Identify which cell holds the provided text, then report its [X, Y] central coordinate. 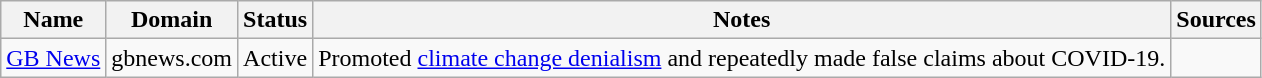
Active [276, 58]
Promoted climate change denialism and repeatedly made false claims about COVID-19. [742, 58]
Notes [742, 20]
Status [276, 20]
Sources [1216, 20]
GB News [54, 58]
Domain [172, 20]
gbnews.com [172, 58]
Name [54, 20]
